Determine the (x, y) coordinate at the center of the cell enclosing the given text.  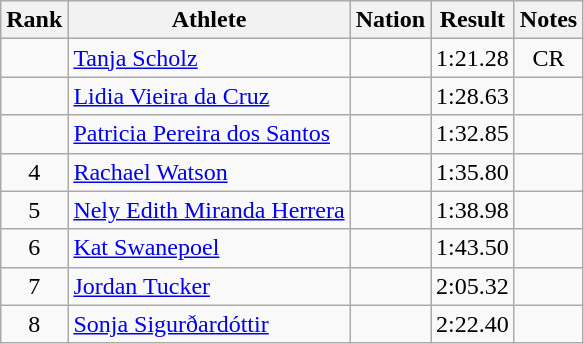
2:05.32 (473, 286)
Athlete (209, 20)
Nely Edith Miranda Herrera (209, 210)
8 (34, 324)
Rank (34, 20)
5 (34, 210)
Sonja Sigurðardóttir (209, 324)
Nation (390, 20)
6 (34, 248)
1:35.80 (473, 172)
Tanja Scholz (209, 58)
Kat Swanepoel (209, 248)
Result (473, 20)
Jordan Tucker (209, 286)
Patricia Pereira dos Santos (209, 134)
2:22.40 (473, 324)
1:32.85 (473, 134)
4 (34, 172)
1:21.28 (473, 58)
Notes (548, 20)
CR (548, 58)
1:38.98 (473, 210)
1:28.63 (473, 96)
1:43.50 (473, 248)
Rachael Watson (209, 172)
Lidia Vieira da Cruz (209, 96)
7 (34, 286)
